Capture the cell that displays the provided text and extract its [x, y] central coordinate. 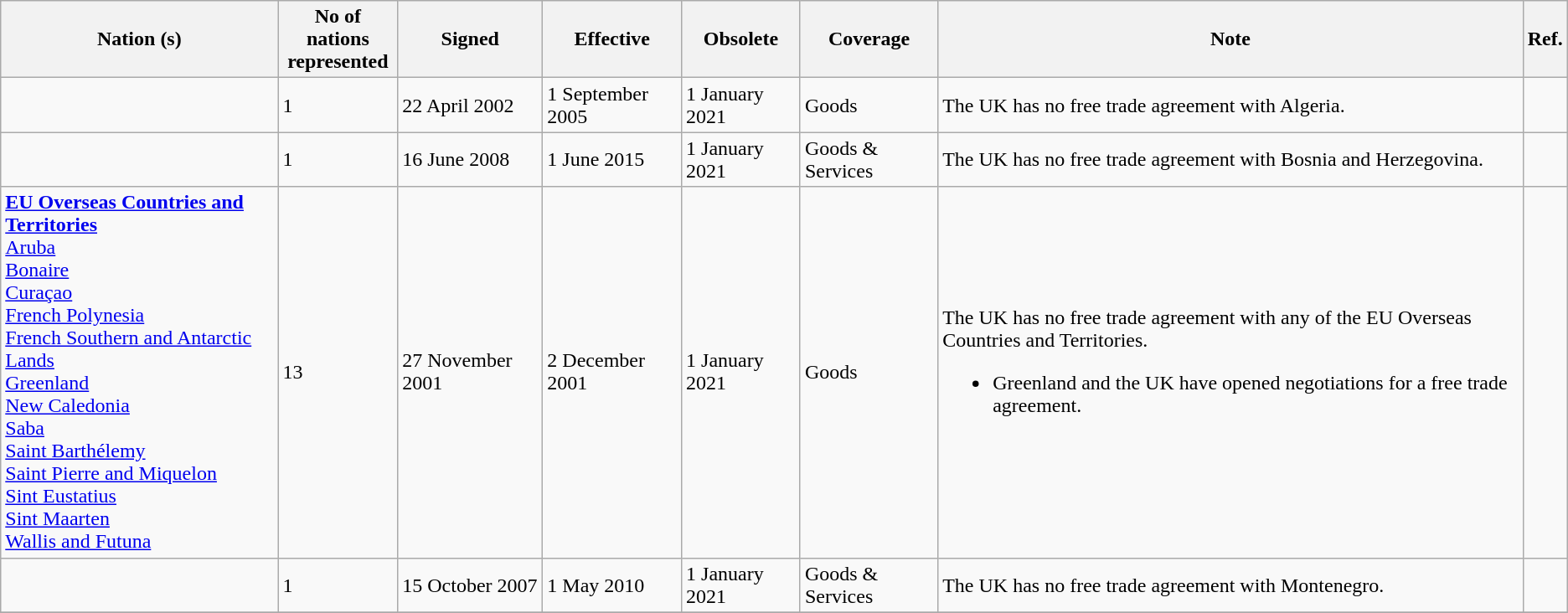
Effective [612, 39]
2 December 2001 [612, 372]
Ref. [1545, 39]
15 October 2007 [471, 585]
Obsolete [741, 39]
Note [1230, 39]
1 June 2015 [612, 159]
Nation (s) [139, 39]
The UK has no free trade agreement with Algeria. [1230, 106]
27 November 2001 [471, 372]
16 June 2008 [471, 159]
13 [338, 372]
The UK has no free trade agreement with Montenegro. [1230, 585]
The UK has no free trade agreement with Bosnia and Herzegovina. [1230, 159]
No of nationsrepresented [338, 39]
Signed [471, 39]
1 May 2010 [612, 585]
22 April 2002 [471, 106]
1 September 2005 [612, 106]
Coverage [869, 39]
